Extract the [x, y] coordinate from the center of the cell holding the provided text.  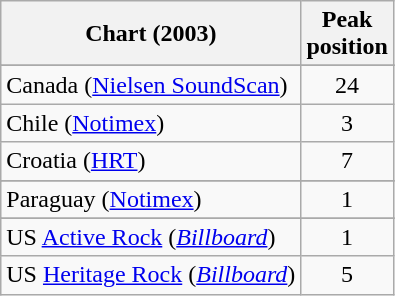
24 [347, 85]
5 [347, 275]
US Heritage Rock (Billboard) [151, 275]
Chart (2003) [151, 34]
Peakposition [347, 34]
US Active Rock (Billboard) [151, 237]
Paraguay (Notimex) [151, 199]
Chile (Notimex) [151, 123]
Canada (Nielsen SoundScan) [151, 85]
Croatia (HRT) [151, 161]
7 [347, 161]
3 [347, 123]
